Pinpoint the cell where the given text exists, returning its [x, y] midpoint coordinate. 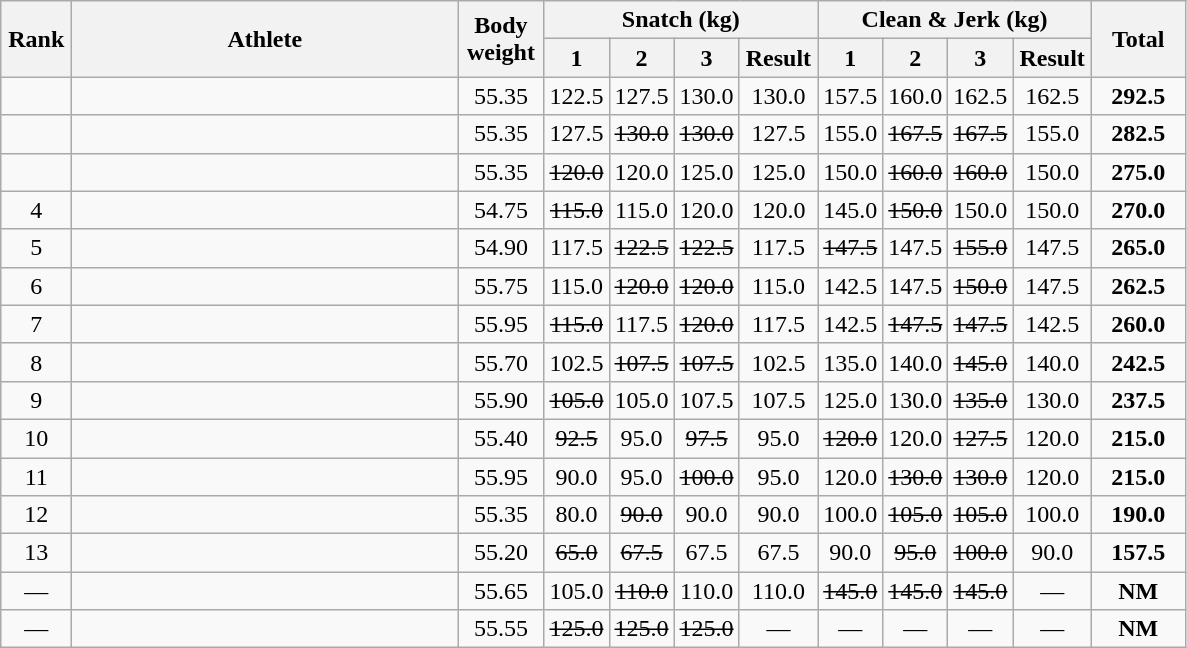
5 [36, 248]
54.75 [501, 210]
4 [36, 210]
55.20 [501, 553]
80.0 [576, 515]
292.5 [1138, 96]
237.5 [1138, 400]
92.5 [576, 438]
55.70 [501, 362]
Rank [36, 39]
242.5 [1138, 362]
13 [36, 553]
65.0 [576, 553]
262.5 [1138, 286]
282.5 [1138, 134]
Total [1138, 39]
55.90 [501, 400]
Body weight [501, 39]
9 [36, 400]
55.40 [501, 438]
12 [36, 515]
55.65 [501, 591]
97.5 [706, 438]
Snatch (kg) [681, 20]
260.0 [1138, 324]
10 [36, 438]
54.90 [501, 248]
6 [36, 286]
Clean & Jerk (kg) [955, 20]
7 [36, 324]
55.55 [501, 629]
190.0 [1138, 515]
8 [36, 362]
11 [36, 477]
Athlete [265, 39]
270.0 [1138, 210]
265.0 [1138, 248]
275.0 [1138, 172]
55.75 [501, 286]
